From the cell containing the given text, extract its center point as (X, Y) coordinate. 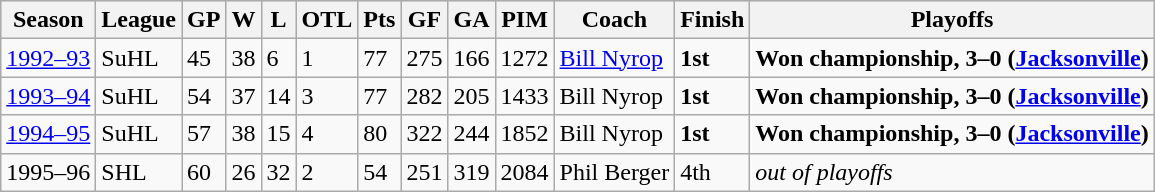
166 (472, 58)
GF (424, 20)
4th (712, 172)
26 (244, 172)
1994–95 (48, 134)
205 (472, 96)
Phil Berger (614, 172)
244 (472, 134)
3 (327, 96)
1992–93 (48, 58)
1 (327, 58)
57 (204, 134)
SHL (139, 172)
275 (424, 58)
15 (278, 134)
4 (327, 134)
W (244, 20)
Season (48, 20)
1433 (524, 96)
2084 (524, 172)
GA (472, 20)
League (139, 20)
Finish (712, 20)
251 (424, 172)
60 (204, 172)
1993–94 (48, 96)
32 (278, 172)
2 (327, 172)
322 (424, 134)
319 (472, 172)
1852 (524, 134)
282 (424, 96)
Coach (614, 20)
14 (278, 96)
GP (204, 20)
1995–96 (48, 172)
6 (278, 58)
37 (244, 96)
1272 (524, 58)
OTL (327, 20)
L (278, 20)
45 (204, 58)
out of playoffs (952, 172)
Pts (380, 20)
80 (380, 134)
Playoffs (952, 20)
PIM (524, 20)
